Return [X, Y] of the center of cell containing provided text 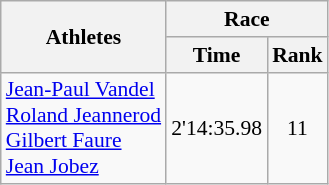
2'14:35.98 [216, 128]
Race [247, 19]
Time [216, 55]
11 [298, 128]
Rank [298, 55]
Athletes [84, 36]
Jean-Paul VandelRoland JeannerodGilbert FaureJean Jobez [84, 128]
